Detect which cell encompasses the target text, then output its (x, y) center coordinate. 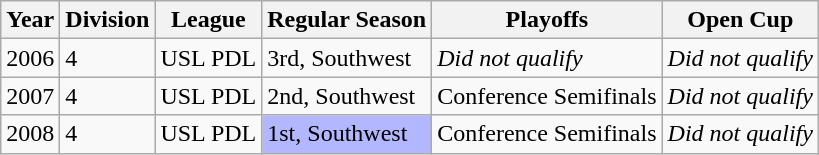
2007 (30, 96)
Year (30, 20)
2006 (30, 58)
2nd, Southwest (347, 96)
2008 (30, 134)
Playoffs (547, 20)
Division (108, 20)
1st, Southwest (347, 134)
Regular Season (347, 20)
3rd, Southwest (347, 58)
League (208, 20)
Open Cup (740, 20)
